Capture the cell that displays the provided text and extract its [x, y] central coordinate. 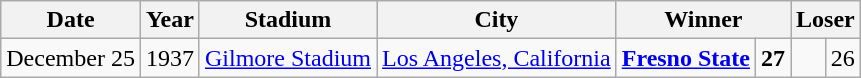
Los Angeles, California [497, 58]
Date [71, 20]
Loser [826, 20]
1937 [170, 58]
Gilmore Stadium [288, 58]
Stadium [288, 20]
26 [842, 58]
Fresno State [686, 58]
City [497, 20]
December 25 [71, 58]
Year [170, 20]
27 [772, 58]
Winner [703, 20]
